Determine the (x, y) coordinate at the center of the cell enclosing the given text.  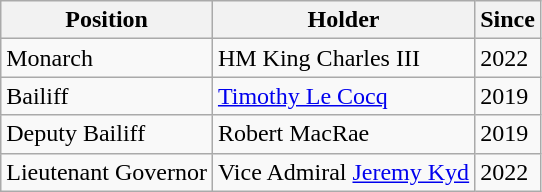
Position (107, 20)
Timothy Le Cocq (343, 96)
Deputy Bailiff (107, 134)
Lieutenant Governor (107, 172)
Bailiff (107, 96)
Vice Admiral Jeremy Kyd (343, 172)
Holder (343, 20)
Monarch (107, 58)
Robert MacRae (343, 134)
HM King Charles III (343, 58)
Since (508, 20)
